Locate the cell with the specified text and output its [X, Y] center coordinate. 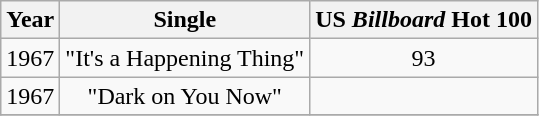
US Billboard Hot 100 [424, 20]
"It's a Happening Thing" [185, 58]
Year [30, 20]
Single [185, 20]
93 [424, 58]
"Dark on You Now" [185, 96]
